Locate the cell with the specified text and output its (X, Y) center coordinate. 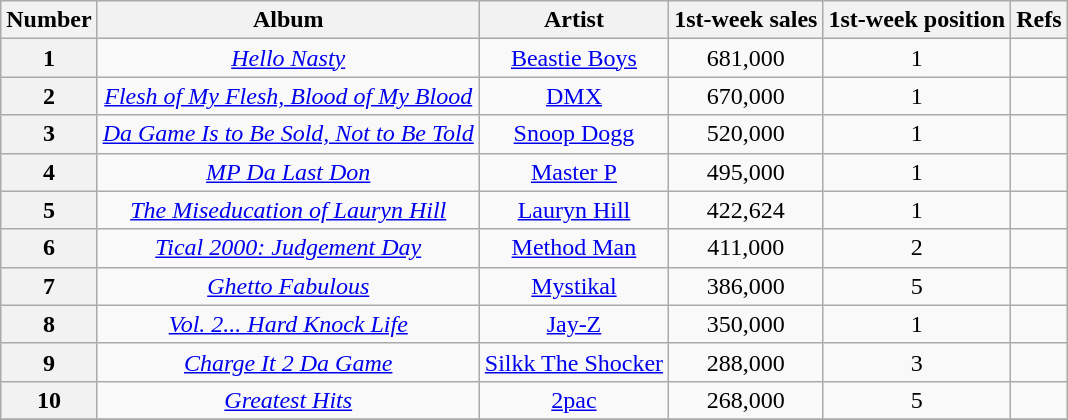
411,000 (746, 248)
The Miseducation of Lauryn Hill (288, 210)
Method Man (574, 248)
268,000 (746, 400)
520,000 (746, 134)
8 (49, 324)
MP Da Last Don (288, 172)
6 (49, 248)
Vol. 2... Hard Knock Life (288, 324)
1st-week sales (746, 20)
Lauryn Hill (574, 210)
4 (49, 172)
Jay-Z (574, 324)
495,000 (746, 172)
7 (49, 286)
Charge It 2 Da Game (288, 362)
9 (49, 362)
386,000 (746, 286)
2pac (574, 400)
Number (49, 20)
Tical 2000: Judgement Day (288, 248)
1st-week position (917, 20)
Ghetto Fabulous (288, 286)
DMX (574, 96)
Silkk The Shocker (574, 362)
Album (288, 20)
Refs (1039, 20)
422,624 (746, 210)
350,000 (746, 324)
288,000 (746, 362)
Flesh of My Flesh, Blood of My Blood (288, 96)
Beastie Boys (574, 58)
Master P (574, 172)
Snoop Dogg (574, 134)
Hello Nasty (288, 58)
Greatest Hits (288, 400)
Da Game Is to Be Sold, Not to Be Told (288, 134)
681,000 (746, 58)
Artist (574, 20)
670,000 (746, 96)
10 (49, 400)
Mystikal (574, 286)
